Identify which cell holds the provided text, then report its [x, y] central coordinate. 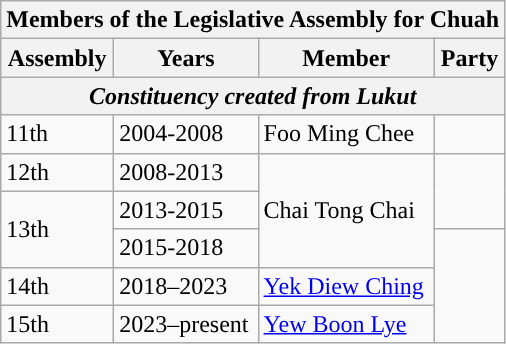
2015-2018 [186, 248]
2018–2023 [186, 286]
11th [58, 134]
Assembly [58, 58]
Members of the Legislative Assembly for Chuah [253, 20]
Years [186, 58]
2008-2013 [186, 172]
12th [58, 172]
2004-2008 [186, 134]
15th [58, 324]
Chai Tong Chai [346, 210]
14th [58, 286]
Yek Diew Ching [346, 286]
Member [346, 58]
2023–present [186, 324]
13th [58, 229]
Yew Boon Lye [346, 324]
Constituency created from Lukut [253, 96]
Foo Ming Chee [346, 134]
2013-2015 [186, 210]
Party [469, 58]
